Detect which cell encompasses the target text, then output its [x, y] center coordinate. 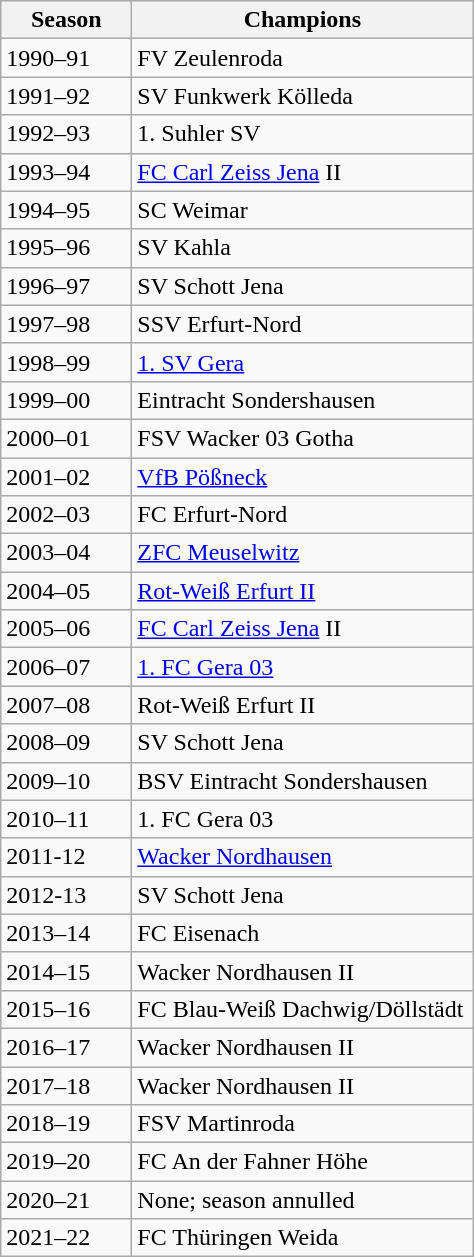
SV Kahla [302, 248]
1997–98 [66, 324]
ZFC Meuselwitz [302, 553]
2017–18 [66, 1085]
BSV Eintracht Sondershausen [302, 781]
2012-13 [66, 895]
2011-12 [66, 857]
None; season annulled [302, 1200]
2007–08 [66, 705]
VfB Pößneck [302, 477]
1999–00 [66, 400]
SC Weimar [302, 210]
2018–19 [66, 1124]
FV Zeulenroda [302, 58]
1992–93 [66, 134]
FC Eisenach [302, 933]
1995–96 [66, 248]
1996–97 [66, 286]
2021–22 [66, 1238]
1991–92 [66, 96]
FC Blau-Weiß Dachwig/Döllstädt [302, 1009]
FC Erfurt-Nord [302, 515]
2005–06 [66, 629]
SV Funkwerk Kölleda [302, 96]
Season [66, 20]
2001–02 [66, 477]
Champions [302, 20]
2006–07 [66, 667]
Wacker Nordhausen [302, 857]
2002–03 [66, 515]
2003–04 [66, 553]
2013–14 [66, 933]
FC An der Fahner Höhe [302, 1162]
2019–20 [66, 1162]
2008–09 [66, 743]
FSV Martinroda [302, 1124]
1994–95 [66, 210]
2010–11 [66, 819]
2015–16 [66, 1009]
1993–94 [66, 172]
2004–05 [66, 591]
1. SV Gera [302, 362]
FC Thüringen Weida [302, 1238]
2020–21 [66, 1200]
1. Suhler SV [302, 134]
2009–10 [66, 781]
2000–01 [66, 438]
2014–15 [66, 971]
Eintracht Sondershausen [302, 400]
1990–91 [66, 58]
FSV Wacker 03 Gotha [302, 438]
SSV Erfurt-Nord [302, 324]
1998–99 [66, 362]
2016–17 [66, 1047]
